Detect which cell encompasses the target text, then output its (X, Y) center coordinate. 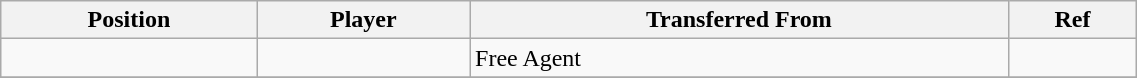
Ref (1072, 20)
Transferred From (740, 20)
Free Agent (740, 58)
Position (129, 20)
Player (363, 20)
